Identify which cell holds the provided text, then report its (x, y) central coordinate. 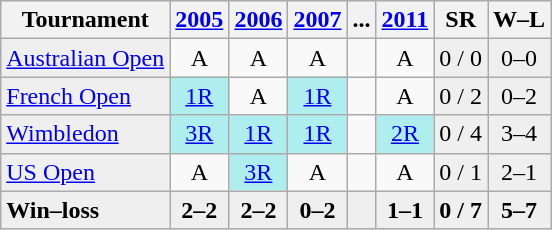
French Open (86, 96)
2006 (258, 20)
Australian Open (86, 58)
0 / 7 (461, 210)
0 / 0 (461, 58)
2–1 (520, 172)
5–7 (520, 210)
US Open (86, 172)
2011 (405, 20)
Win–loss (86, 210)
W–L (520, 20)
Wimbledon (86, 134)
SR (461, 20)
0 / 4 (461, 134)
0 / 1 (461, 172)
2007 (318, 20)
2R (405, 134)
3–4 (520, 134)
... (362, 20)
0 / 2 (461, 96)
1–1 (405, 210)
Tournament (86, 20)
2005 (200, 20)
0–0 (520, 58)
